Identify which cell holds the provided text, then report its (X, Y) central coordinate. 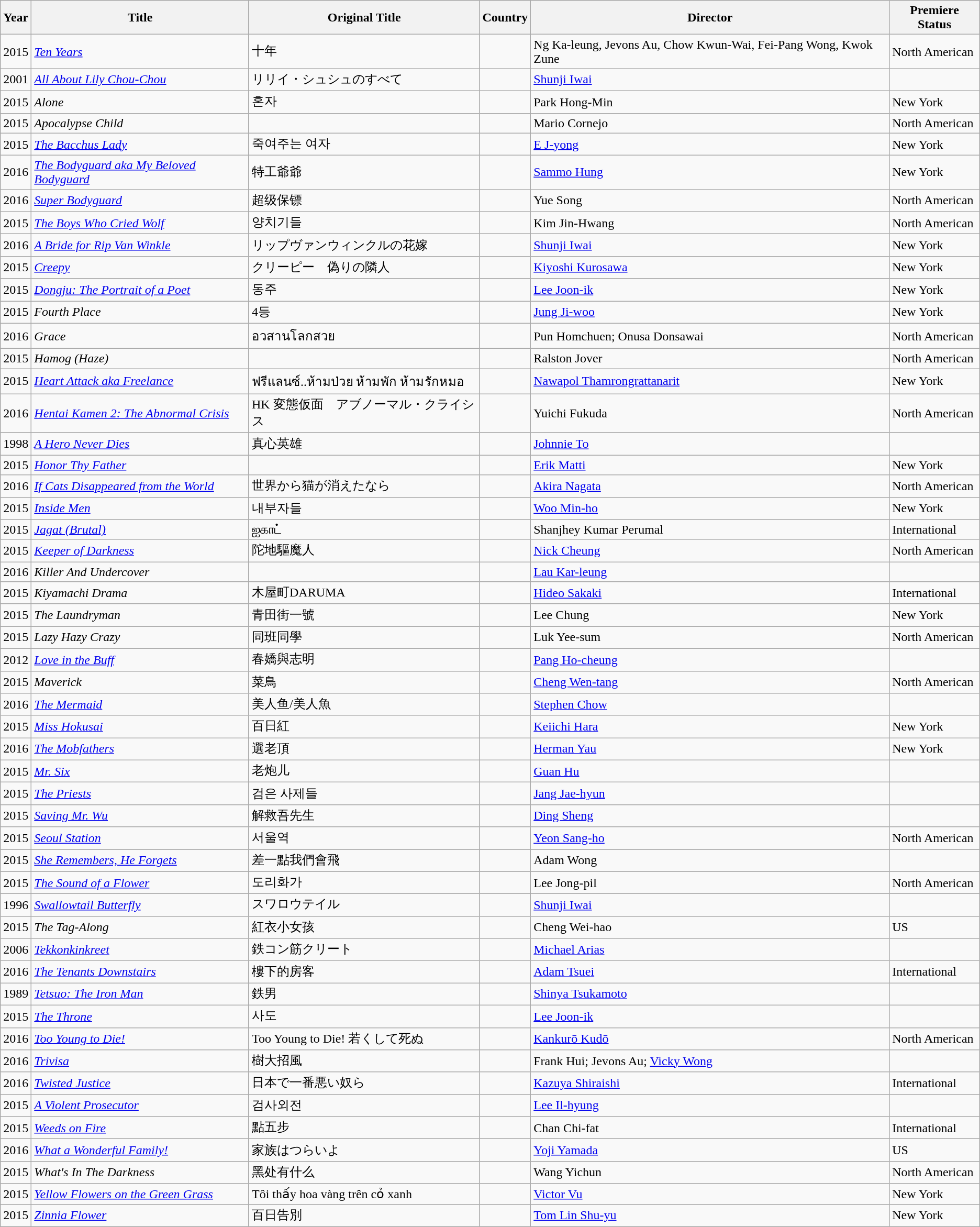
The Bodyguard aka My Beloved Bodyguard (140, 173)
동주 (364, 290)
HK 変態仮面 アブノーマル・クライシス (364, 413)
Michael Arias (710, 950)
The Boys Who Cried Wolf (140, 223)
Kim Jin-Hwang (710, 223)
검은 사제들 (364, 794)
Love in the Buff (140, 660)
Keeper of Darkness (140, 551)
點五步 (364, 1128)
2012 (16, 660)
The Tag-Along (140, 927)
Tetsuo: The Iron Man (140, 994)
Tom Lin Shu-yu (710, 1216)
Grace (140, 336)
鉄男 (364, 994)
百日告別 (364, 1216)
Erik Matti (710, 465)
日本で一番悪い奴ら (364, 1083)
Honor Thy Father (140, 465)
죽여주는 여자 (364, 145)
Ten Years (140, 51)
Tôi thấy hoa vàng trên cỏ xanh (364, 1194)
Zinnia Flower (140, 1216)
百日紅 (364, 727)
혼자 (364, 102)
Jang Jae-hyun (710, 794)
The Priests (140, 794)
Hamog (Haze) (140, 359)
春嬌與志明 (364, 660)
The Mermaid (140, 705)
木屋町DARUMA (364, 593)
解救吾先生 (364, 816)
1998 (16, 444)
菜鳥 (364, 682)
The Mobfathers (140, 749)
Apocalypse Child (140, 123)
Guan Hu (710, 771)
Shanjhey Kumar Perumal (710, 529)
อวสานโลกสวย (364, 336)
E J-yong (710, 145)
ஐகாட் (364, 529)
Seoul Station (140, 838)
Lee Jong-pil (710, 883)
青田街一號 (364, 615)
Kankurō Kudō (710, 1039)
Keiichi Hara (710, 727)
Cheng Wen-tang (710, 682)
スワロウテイル (364, 905)
Herman Yau (710, 749)
Lazy Hazy Crazy (140, 638)
What's In The Darkness (140, 1172)
Miss Hokusai (140, 727)
黑处有什么 (364, 1172)
Ralston Jover (710, 359)
서울역 (364, 838)
Yoji Yamada (710, 1150)
Killer And Undercover (140, 572)
紅衣小女孩 (364, 927)
超级保镖 (364, 201)
1989 (16, 994)
Director (710, 18)
Sammo Hung (710, 173)
家族はつらいよ (364, 1150)
十年 (364, 51)
Jagat (Brutal) (140, 529)
Akira Nagata (710, 486)
Jung Ji-woo (710, 312)
Kiyoshi Kurosawa (710, 267)
Shinya Tsukamoto (710, 994)
1996 (16, 905)
Wang Yichun (710, 1172)
Original Title (364, 18)
A Bride for Rip Van Winkle (140, 245)
Too Young to Die! 若くして死ぬ (364, 1039)
選老頂 (364, 749)
Mr. Six (140, 771)
Yuichi Fukuda (710, 413)
Pang Ho-cheung (710, 660)
Yellow Flowers on the Green Grass (140, 1194)
Maverick (140, 682)
Kiyamachi Drama (140, 593)
同班同學 (364, 638)
Alone (140, 102)
Yeon Sang-ho (710, 838)
Title (140, 18)
Weeds on Fire (140, 1128)
Fourth Place (140, 312)
リリイ・シュシュのすべて (364, 80)
Hideo Sakaki (710, 593)
A Hero Never Dies (140, 444)
Ding Sheng (710, 816)
樓下的房客 (364, 972)
Super Bodyguard (140, 201)
Frank Hui; Jevons Au; Vicky Wong (710, 1061)
Too Young to Die! (140, 1039)
リップヴァンウィンクルの花嫁 (364, 245)
What a Wonderful Family! (140, 1150)
Adam Wong (710, 861)
Adam Tsuei (710, 972)
A Violent Prosecutor (140, 1106)
Ng Ka-leung, Jevons Au, Chow Kwun-Wai, Fei-Pang Wong, Kwok Zune (710, 51)
特工爺爺 (364, 173)
世界から猫が消えたなら (364, 486)
Cheng Wei-hao (710, 927)
Dongju: The Portrait of a Poet (140, 290)
Lee Chung (710, 615)
真心英雄 (364, 444)
Nick Cheung (710, 551)
Lee Il-hyung (710, 1106)
陀地驅魔人 (364, 551)
Park Hong-Min (710, 102)
美人鱼/美人魚 (364, 705)
老炮儿 (364, 771)
Inside Men (140, 509)
Johnnie To (710, 444)
Pun Homchuen; Onusa Donsawai (710, 336)
ฟรีแลนซ์..ห้ามป่วย ห้ามพัก ห้ามรักหมอ (364, 381)
Nawapol Thamrongrattanarit (710, 381)
樹大招風 (364, 1061)
4등 (364, 312)
Trivisa (140, 1061)
差一點我們會飛 (364, 861)
The Sound of a Flower (140, 883)
Mario Cornejo (710, 123)
All About Lily Chou-Chou (140, 80)
If Cats Disappeared from the World (140, 486)
2001 (16, 80)
Year (16, 18)
Swallowtail Butterfly (140, 905)
Woo Min-ho (710, 509)
Saving Mr. Wu (140, 816)
검사외전 (364, 1106)
Yue Song (710, 201)
사도 (364, 1016)
2006 (16, 950)
도리화가 (364, 883)
Premiere Status (935, 18)
She Remembers, He Forgets (140, 861)
Heart Attack aka Freelance (140, 381)
The Laundryman (140, 615)
Hentai Kamen 2: The Abnormal Crisis (140, 413)
양치기들 (364, 223)
Lau Kar-leung (710, 572)
Stephen Chow (710, 705)
Chan Chi-fat (710, 1128)
The Bacchus Lady (140, 145)
The Tenants Downstairs (140, 972)
クリーピー 偽りの隣人 (364, 267)
鉄コン筋クリート (364, 950)
Country (505, 18)
Creepy (140, 267)
Luk Yee-sum (710, 638)
Twisted Justice (140, 1083)
Tekkonkinkreet (140, 950)
Kazuya Shiraishi (710, 1083)
Victor Vu (710, 1194)
The Throne (140, 1016)
내부자들 (364, 509)
